From the cell containing the given text, extract its center point as [X, Y] coordinate. 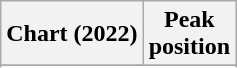
Peakposition [189, 34]
Chart (2022) [72, 34]
